Scan for the cell matching the given text and deliver its (X, Y) coordinate at center. 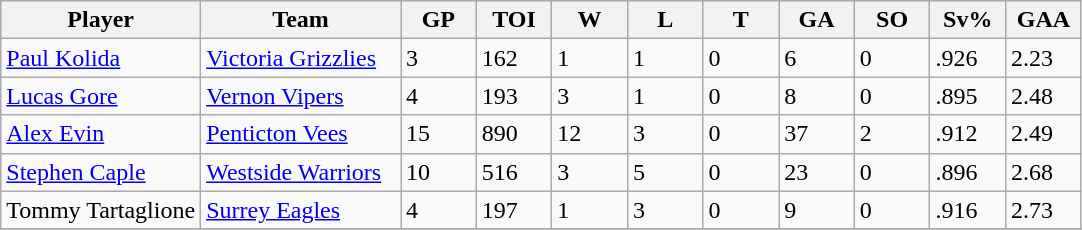
.916 (968, 210)
2.68 (1044, 172)
Victoria Grizzlies (301, 58)
Surrey Eagles (301, 210)
.895 (968, 96)
8 (817, 96)
Paul Kolida (101, 58)
L (665, 20)
Westside Warriors (301, 172)
2 (892, 134)
193 (514, 96)
2.73 (1044, 210)
.926 (968, 58)
Team (301, 20)
Player (101, 20)
W (590, 20)
5 (665, 172)
15 (438, 134)
23 (817, 172)
10 (438, 172)
Sv% (968, 20)
890 (514, 134)
2.23 (1044, 58)
SO (892, 20)
516 (514, 172)
TOI (514, 20)
Penticton Vees (301, 134)
GP (438, 20)
GAA (1044, 20)
9 (817, 210)
GA (817, 20)
6 (817, 58)
2.48 (1044, 96)
37 (817, 134)
.896 (968, 172)
T (741, 20)
2.49 (1044, 134)
Vernon Vipers (301, 96)
Alex Evin (101, 134)
Stephen Caple (101, 172)
Lucas Gore (101, 96)
162 (514, 58)
197 (514, 210)
.912 (968, 134)
Tommy Tartaglione (101, 210)
12 (590, 134)
